Determine the (X, Y) coordinate at the center of the cell enclosing the given text.  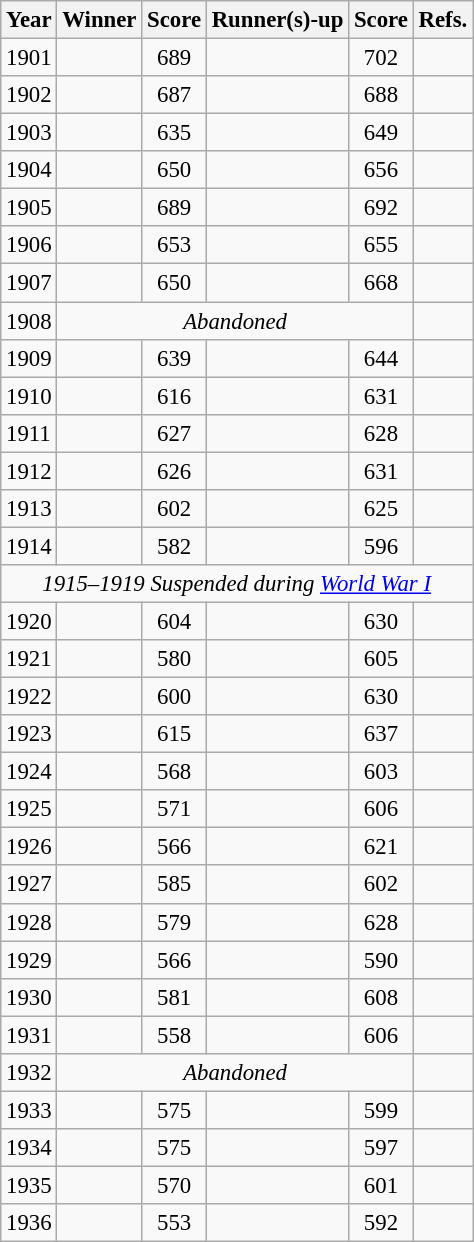
615 (174, 734)
656 (382, 170)
1926 (29, 847)
1914 (29, 546)
581 (174, 997)
579 (174, 922)
1907 (29, 283)
553 (174, 1223)
1913 (29, 509)
608 (382, 997)
1911 (29, 433)
1929 (29, 960)
590 (382, 960)
600 (174, 697)
702 (382, 58)
580 (174, 659)
568 (174, 772)
639 (174, 358)
644 (382, 358)
688 (382, 95)
1927 (29, 885)
1915–1919 Suspended during World War I (237, 584)
1936 (29, 1223)
692 (382, 208)
1930 (29, 997)
585 (174, 885)
1935 (29, 1185)
637 (382, 734)
1928 (29, 922)
605 (382, 659)
627 (174, 433)
1909 (29, 358)
635 (174, 133)
1921 (29, 659)
603 (382, 772)
1922 (29, 697)
1933 (29, 1110)
Runner(s)-up (277, 20)
1932 (29, 1073)
558 (174, 1035)
655 (382, 245)
571 (174, 809)
1902 (29, 95)
1920 (29, 621)
1912 (29, 471)
687 (174, 95)
Year (29, 20)
Winner (100, 20)
1931 (29, 1035)
1903 (29, 133)
625 (382, 509)
597 (382, 1148)
582 (174, 546)
1924 (29, 772)
1923 (29, 734)
596 (382, 546)
1904 (29, 170)
621 (382, 847)
599 (382, 1110)
1906 (29, 245)
604 (174, 621)
1908 (29, 321)
1910 (29, 396)
601 (382, 1185)
668 (382, 283)
1905 (29, 208)
616 (174, 396)
592 (382, 1223)
653 (174, 245)
1934 (29, 1148)
626 (174, 471)
570 (174, 1185)
1901 (29, 58)
649 (382, 133)
Refs. (442, 20)
1925 (29, 809)
